Pinpoint the cell where the given text exists, returning its (x, y) midpoint coordinate. 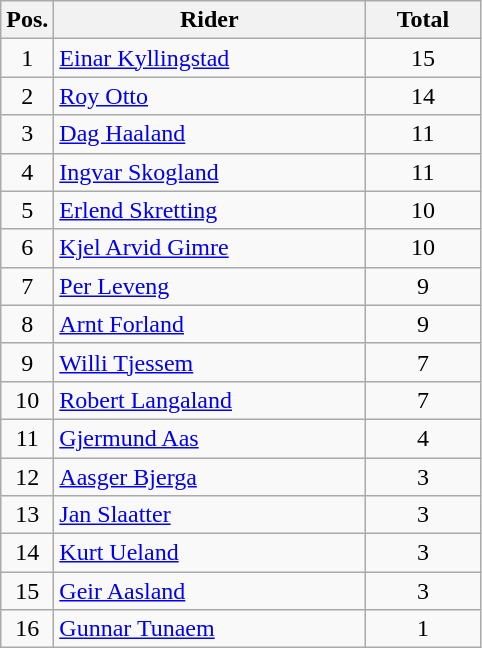
Geir Aasland (210, 591)
Gjermund Aas (210, 438)
Per Leveng (210, 286)
Pos. (28, 20)
16 (28, 629)
Roy Otto (210, 96)
8 (28, 324)
Arnt Forland (210, 324)
6 (28, 248)
Aasger Bjerga (210, 477)
5 (28, 210)
Erlend Skretting (210, 210)
Gunnar Tunaem (210, 629)
13 (28, 515)
Jan Slaatter (210, 515)
12 (28, 477)
Total (423, 20)
Rider (210, 20)
Kjel Arvid Gimre (210, 248)
Willi Tjessem (210, 362)
Robert Langaland (210, 400)
2 (28, 96)
Einar Kyllingstad (210, 58)
Ingvar Skogland (210, 172)
Dag Haaland (210, 134)
Kurt Ueland (210, 553)
